Return [X, Y] of the center of cell containing provided text 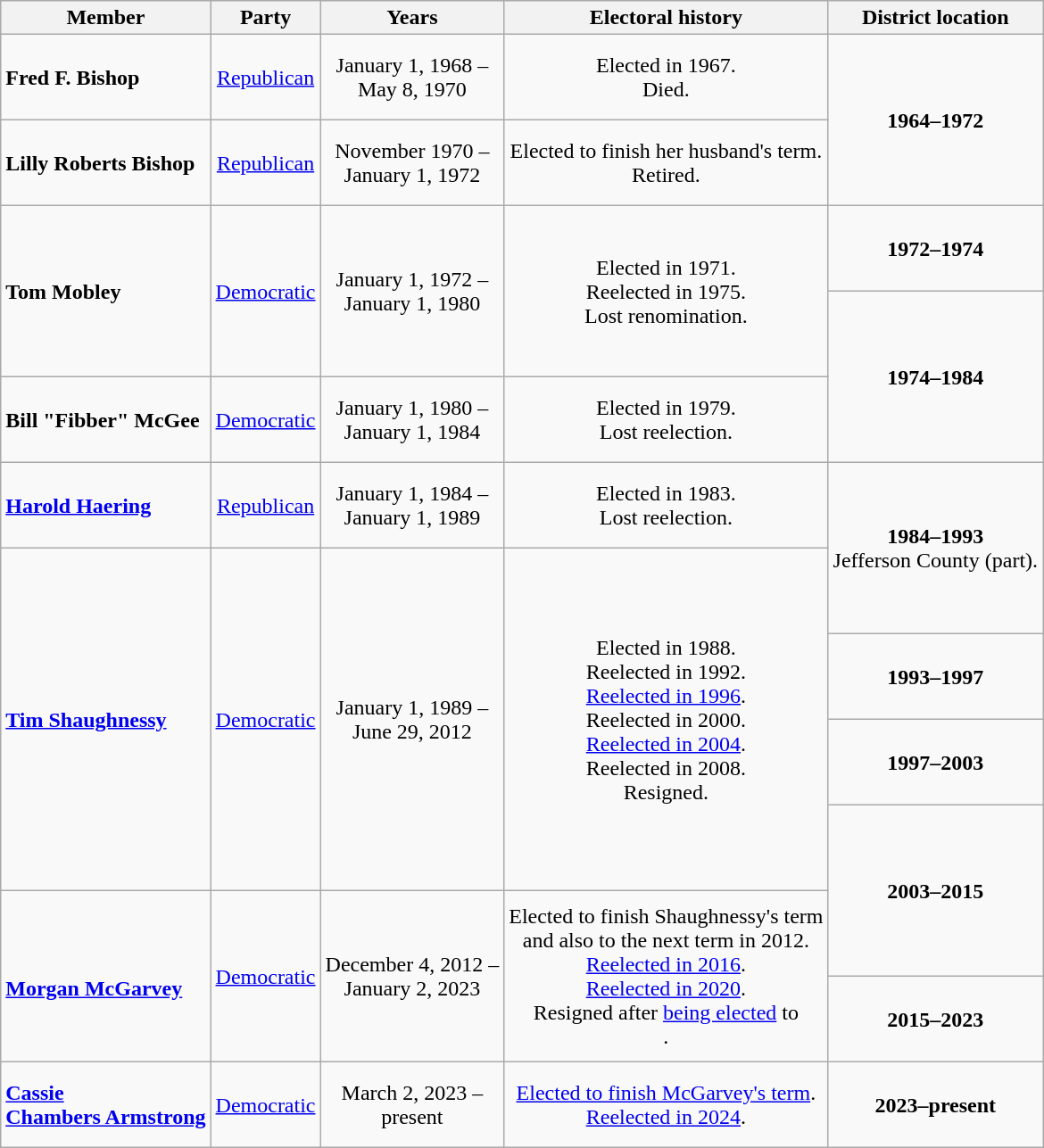
Electoral history [666, 18]
Elected in 1983.Lost reelection. [666, 506]
1997–2003 [935, 763]
District location [935, 18]
November 1970 –January 1, 1972 [412, 163]
March 2, 2023 –present [412, 1105]
2015–2023 [935, 1020]
Elected in 1988.Reelected in 1992.Reelected in 1996.Reelected in 2000.Reelected in 2004.Reelected in 2008.Resigned. [666, 720]
Party [266, 18]
January 1, 1984 –January 1, 1989 [412, 506]
Elected to finish McGarvey's term.Reelected in 2024. [666, 1105]
January 1, 1989 –June 29, 2012 [412, 720]
January 1, 1980 –January 1, 1984 [412, 420]
Tim Shaughnessy [105, 720]
Elected to finish Shaughnessy's termand also to the next term in 2012.Reelected in 2016.Reelected in 2020.Resigned after being elected to. [666, 977]
2023–present [935, 1105]
1993–1997 [935, 677]
December 4, 2012 –January 2, 2023 [412, 977]
January 1, 1972 –January 1, 1980 [412, 292]
Tom Mobley [105, 292]
Bill "Fibber" McGee [105, 420]
Years [412, 18]
Harold Haering [105, 506]
1972–1974 [935, 249]
1984–1993Jefferson County (part). [935, 549]
Elected in 1967.Died. [666, 78]
1964–1972 [935, 120]
Member [105, 18]
Elected to finish her husband's term.Retired. [666, 163]
Elected in 1979.Lost reelection. [666, 420]
2003–2015 [935, 891]
Fred F. Bishop [105, 78]
January 1, 1968 –May 8, 1970 [412, 78]
Morgan McGarvey [105, 977]
Lilly Roberts Bishop [105, 163]
1974–1984 [935, 377]
CassieChambers Armstrong [105, 1105]
Elected in 1971.Reelected in 1975.Lost renomination. [666, 292]
